Detect which cell encompasses the target text, then output its [x, y] center coordinate. 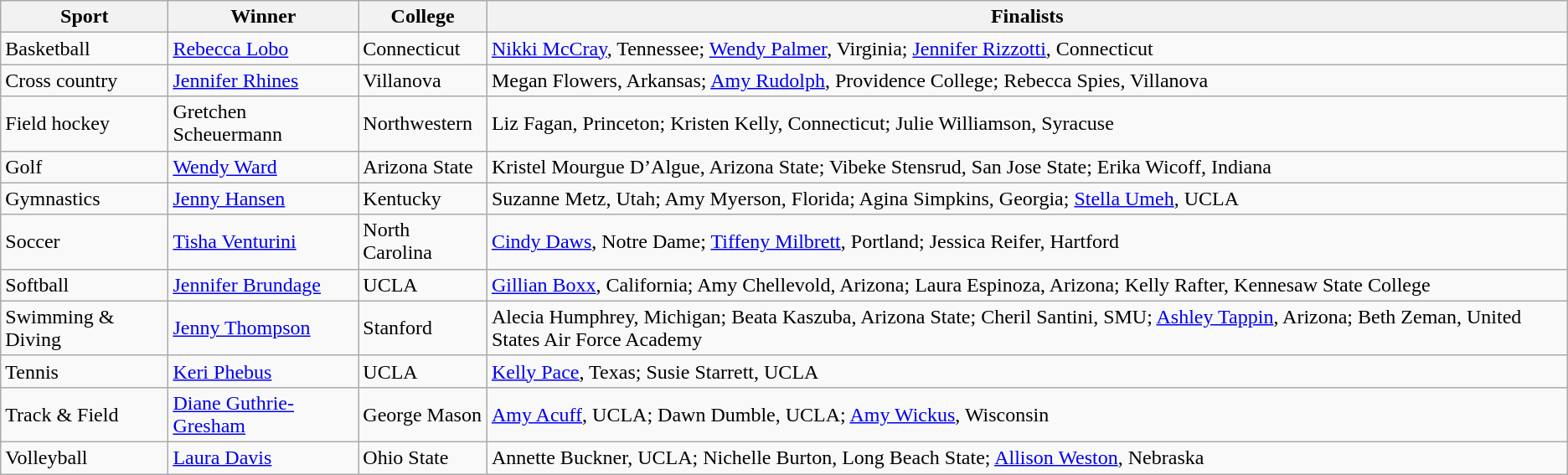
Soccer [85, 241]
Cross country [85, 80]
Softball [85, 285]
Field hockey [85, 124]
Stanford [423, 328]
Winner [263, 17]
Alecia Humphrey, Michigan; Beata Kaszuba, Arizona State; Cheril Santini, SMU; Ashley Tappin, Arizona; Beth Zeman, United States Air Force Academy [1027, 328]
Kentucky [423, 199]
Arizona State [423, 167]
Sport [85, 17]
Jenny Hansen [263, 199]
Wendy Ward [263, 167]
Keri Phebus [263, 371]
Annette Buckner, UCLA; Nichelle Burton, Long Beach State; Allison Weston, Nebraska [1027, 457]
Jennifer Brundage [263, 285]
Ohio State [423, 457]
Kristel Mourgue D’Algue, Arizona State; Vibeke Stensrud, San Jose State; Erika Wicoff, Indiana [1027, 167]
Liz Fagan, Princeton; Kristen Kelly, Connecticut; Julie Williamson, Syracuse [1027, 124]
Rebecca Lobo [263, 49]
Cindy Daws, Notre Dame; Tiffeny Milbrett, Portland; Jessica Reifer, Hartford [1027, 241]
Gillian Boxx, California; Amy Chellevold, Arizona; Laura Espinoza, Arizona; Kelly Rafter, Kennesaw State College [1027, 285]
North Carolina [423, 241]
Suzanne Metz, Utah; Amy Myerson, Florida; Agina Simpkins, Georgia; Stella Umeh, UCLA [1027, 199]
Megan Flowers, Arkansas; Amy Rudolph, Providence College; Rebecca Spies, Villanova [1027, 80]
Jenny Thompson [263, 328]
Track & Field [85, 414]
Gymnastics [85, 199]
Laura Davis [263, 457]
Jennifer Rhines [263, 80]
Kelly Pace, Texas; Susie Starrett, UCLA [1027, 371]
Nikki McCray, Tennessee; Wendy Palmer, Virginia; Jennifer Rizzotti, Connecticut [1027, 49]
Golf [85, 167]
Gretchen Scheuermann [263, 124]
Finalists [1027, 17]
Diane Guthrie-Gresham [263, 414]
George Mason [423, 414]
Basketball [85, 49]
Connecticut [423, 49]
Amy Acuff, UCLA; Dawn Dumble, UCLA; Amy Wickus, Wisconsin [1027, 414]
Northwestern [423, 124]
Tisha Venturini [263, 241]
Volleyball [85, 457]
College [423, 17]
Swimming & Diving [85, 328]
Tennis [85, 371]
Villanova [423, 80]
